Determine the (X, Y) coordinate at the center of the cell enclosing the given text.  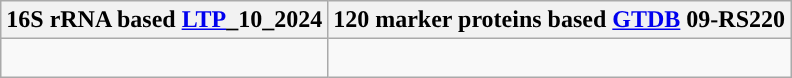
16S rRNA based LTP_10_2024 (164, 20)
120 marker proteins based GTDB 09-RS220 (560, 20)
